Return (X, Y) of the center of cell containing provided text 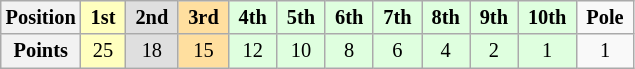
3rd (203, 17)
1st (104, 17)
2 (494, 51)
15 (203, 51)
6 (397, 51)
9th (494, 17)
12 (253, 51)
Pole (604, 17)
25 (104, 51)
5th (301, 17)
10th (547, 17)
Position (41, 17)
7th (397, 17)
4 (446, 51)
10 (301, 51)
8 (349, 51)
8th (446, 17)
2nd (152, 17)
18 (152, 51)
6th (349, 17)
Points (41, 51)
4th (253, 17)
